Provide the (x, y) coordinate of the cell's center where the given text is located.  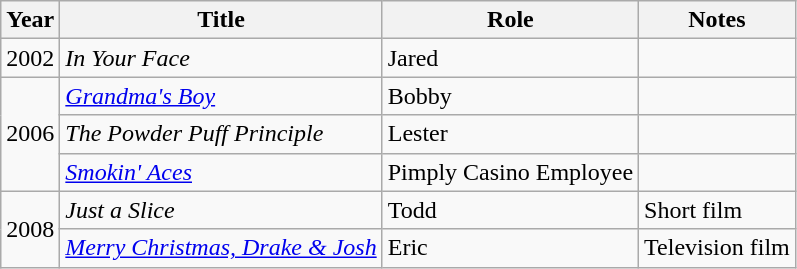
The Powder Puff Principle (221, 134)
Eric (510, 248)
Jared (510, 58)
Smokin' Aces (221, 172)
Lester (510, 134)
Merry Christmas, Drake & Josh (221, 248)
Just a Slice (221, 210)
Title (221, 20)
Grandma's Boy (221, 96)
In Your Face (221, 58)
Short film (718, 210)
Todd (510, 210)
Notes (718, 20)
Year (30, 20)
Pimply Casino Employee (510, 172)
2002 (30, 58)
Role (510, 20)
2008 (30, 229)
Bobby (510, 96)
Television film (718, 248)
2006 (30, 134)
